For the text-containing cell, return its midpoint in [X, Y] coordinate format. 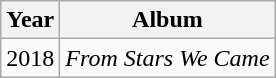
From Stars We Came [168, 58]
Album [168, 20]
2018 [30, 58]
Year [30, 20]
